For the text-containing cell, return its midpoint in [x, y] coordinate format. 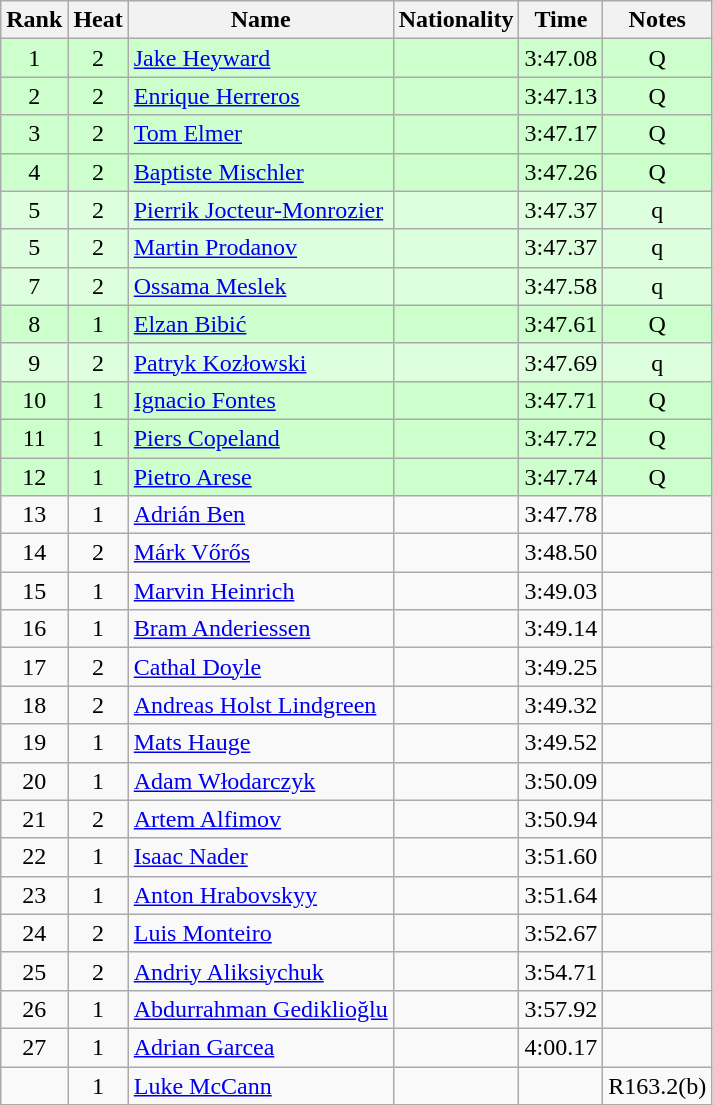
Elzan Bibić [260, 324]
Luke McCann [260, 1085]
4 [34, 172]
3:47.71 [561, 400]
3:49.03 [561, 591]
Adrián Ben [260, 515]
3:49.32 [561, 705]
3:52.67 [561, 933]
3:51.64 [561, 895]
Ignacio Fontes [260, 400]
R163.2(b) [658, 1085]
Andriy Aliksiychuk [260, 971]
3:47.69 [561, 362]
3:49.52 [561, 743]
Nationality [456, 20]
19 [34, 743]
Abdurrahman Gediklioğlu [260, 1009]
Adam Włodarczyk [260, 781]
Artem Alfimov [260, 819]
9 [34, 362]
3:47.13 [561, 96]
Bram Anderiessen [260, 629]
Notes [658, 20]
Heat [98, 20]
14 [34, 553]
Anton Hrabovskyy [260, 895]
Patryk Kozłowski [260, 362]
3:57.92 [561, 1009]
Luis Monteiro [260, 933]
3:49.14 [561, 629]
Marvin Heinrich [260, 591]
3:48.50 [561, 553]
3:47.74 [561, 477]
3:47.78 [561, 515]
Márk Vőrős [260, 553]
Andreas Holst Lindgreen [260, 705]
Tom Elmer [260, 134]
11 [34, 438]
Jake Heyward [260, 58]
3:47.17 [561, 134]
23 [34, 895]
20 [34, 781]
Pietro Arese [260, 477]
13 [34, 515]
Name [260, 20]
24 [34, 933]
Time [561, 20]
3:47.26 [561, 172]
Cathal Doyle [260, 667]
3:49.25 [561, 667]
3:51.60 [561, 857]
3:47.08 [561, 58]
Ossama Meslek [260, 286]
27 [34, 1047]
25 [34, 971]
26 [34, 1009]
21 [34, 819]
Baptiste Mischler [260, 172]
Martin Prodanov [260, 248]
3:47.58 [561, 286]
3 [34, 134]
15 [34, 591]
8 [34, 324]
17 [34, 667]
4:00.17 [561, 1047]
16 [34, 629]
10 [34, 400]
3:50.94 [561, 819]
3:54.71 [561, 971]
22 [34, 857]
3:47.72 [561, 438]
Adrian Garcea [260, 1047]
7 [34, 286]
Mats Hauge [260, 743]
12 [34, 477]
3:50.09 [561, 781]
Enrique Herreros [260, 96]
Pierrik Jocteur-Monrozier [260, 210]
18 [34, 705]
Piers Copeland [260, 438]
Rank [34, 20]
3:47.61 [561, 324]
Isaac Nader [260, 857]
